Output the (x, y) coordinate of the center of the cell containing the given text.  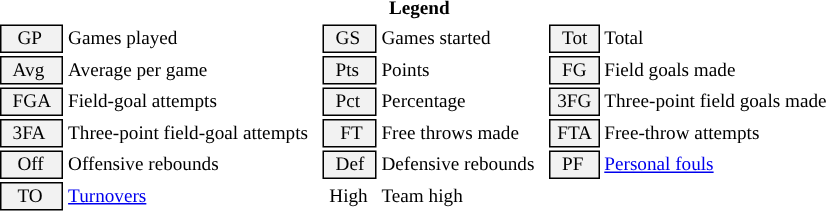
Field-goal attempts (194, 102)
Average per game (194, 70)
High (350, 196)
Avg (32, 70)
FG (574, 70)
Team high (463, 196)
Three-point field-goal attempts (194, 133)
FTA (574, 133)
3FG (574, 102)
Games played (194, 38)
Offensive rebounds (194, 164)
Defensive rebounds (463, 164)
Games started (463, 38)
Free throws made (463, 133)
GS (350, 38)
PF (574, 164)
Pts (350, 70)
TO (32, 196)
Def (350, 164)
3FA (32, 133)
Tot (574, 38)
Turnovers (194, 196)
Percentage (463, 102)
FGA (32, 102)
Pct (350, 102)
GP (32, 38)
FT (350, 133)
Off (32, 164)
Points (463, 70)
